Pinpoint the cell where the given text exists, returning its [x, y] midpoint coordinate. 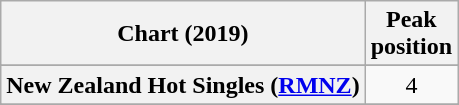
New Zealand Hot Singles (RMNZ) [183, 85]
4 [411, 85]
Chart (2019) [183, 34]
Peakposition [411, 34]
